Pinpoint the cell where the given text exists, returning its (X, Y) midpoint coordinate. 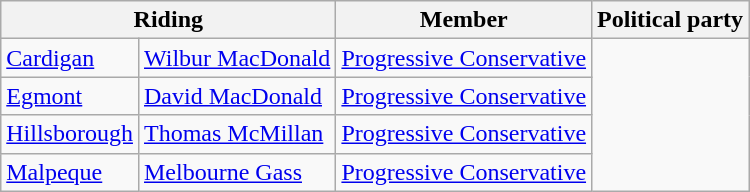
David MacDonald (236, 96)
Egmont (70, 96)
Member (464, 20)
Political party (670, 20)
Thomas McMillan (236, 134)
Melbourne Gass (236, 172)
Malpeque (70, 172)
Hillsborough (70, 134)
Wilbur MacDonald (236, 58)
Cardigan (70, 58)
Riding (168, 20)
